Output the (X, Y) coordinate of the center of the cell containing the given text.  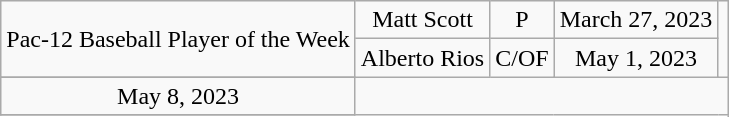
P (522, 20)
Matt Scott (422, 20)
March 27, 2023 (636, 20)
May 8, 2023 (178, 96)
May 1, 2023 (636, 58)
Alberto Rios (422, 58)
C/OF (522, 58)
Pac-12 Baseball Player of the Week (178, 39)
